For the text-containing cell, return its midpoint in (X, Y) coordinate format. 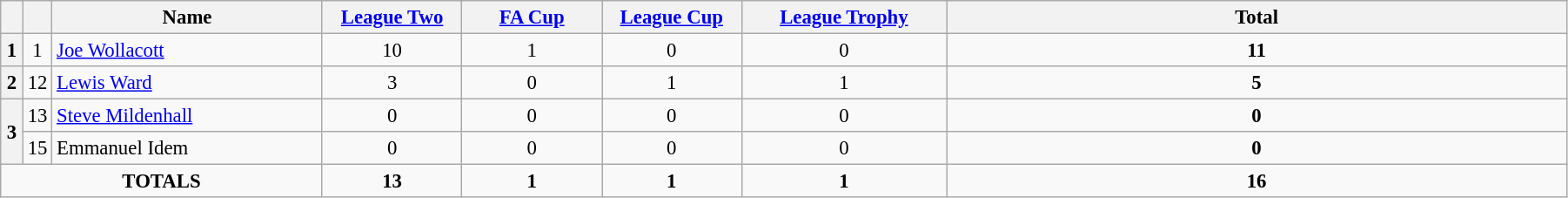
5 (1256, 83)
Lewis Ward (188, 83)
2 (12, 83)
Emmanuel Idem (188, 148)
Joe Wollacott (188, 51)
10 (392, 51)
League Trophy (844, 17)
League Two (392, 17)
Total (1256, 17)
12 (37, 83)
Name (188, 17)
11 (1256, 51)
FA Cup (533, 17)
TOTALS (162, 181)
16 (1256, 181)
League Cup (672, 17)
15 (37, 148)
Steve Mildenhall (188, 116)
